Detect which cell encompasses the target text, then output its (X, Y) center coordinate. 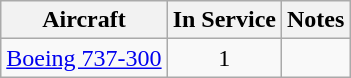
1 (224, 58)
In Service (224, 20)
Boeing 737-300 (84, 58)
Aircraft (84, 20)
Notes (316, 20)
